Pinpoint the cell where the given text exists, returning its [x, y] midpoint coordinate. 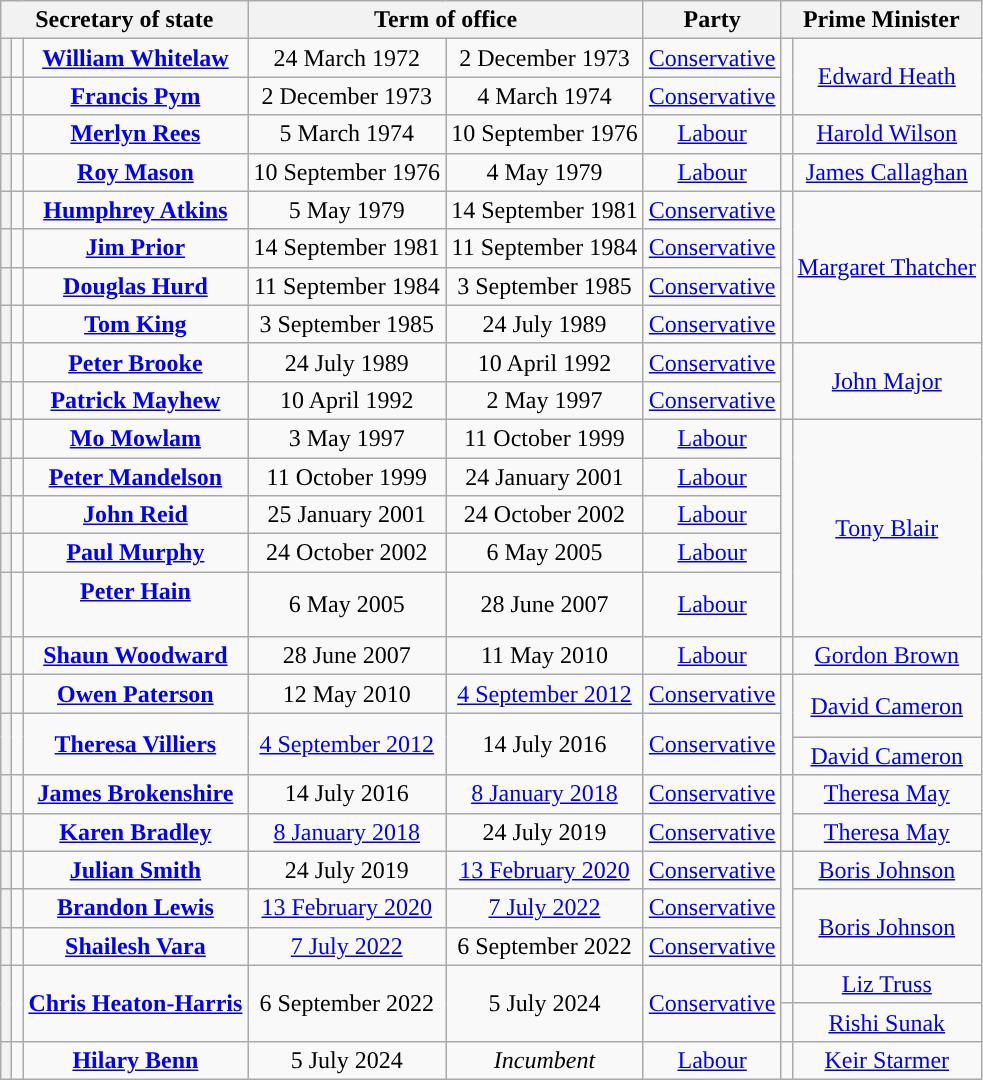
3 May 1997 [347, 438]
Peter Brooke [136, 362]
Keir Starmer [886, 1060]
Jim Prior [136, 248]
William Whitelaw [136, 58]
John Reid [136, 515]
Roy Mason [136, 172]
Prime Minister [881, 20]
John Major [886, 381]
Humphrey Atkins [136, 210]
Brandon Lewis [136, 908]
Tom King [136, 324]
12 May 2010 [347, 694]
Edward Heath [886, 77]
Julian Smith [136, 870]
Gordon Brown [886, 656]
Theresa Villiers [136, 744]
Paul Murphy [136, 553]
Shailesh Vara [136, 946]
Secretary of state [124, 20]
25 January 2001 [347, 515]
Term of office [446, 20]
Douglas Hurd [136, 286]
Hilary Benn [136, 1060]
Patrick Mayhew [136, 400]
Liz Truss [886, 984]
Merlyn Rees [136, 134]
Mo Mowlam [136, 438]
Margaret Thatcher [886, 267]
24 March 1972 [347, 58]
Peter Mandelson [136, 477]
Party [712, 20]
5 May 1979 [347, 210]
Rishi Sunak [886, 1022]
Shaun Woodward [136, 656]
Tony Blair [886, 528]
2 May 1997 [545, 400]
Owen Paterson [136, 694]
Chris Heaton-Harris [136, 1003]
James Brokenshire [136, 794]
Karen Bradley [136, 832]
24 January 2001 [545, 477]
11 May 2010 [545, 656]
Francis Pym [136, 96]
Incumbent [545, 1060]
Harold Wilson [886, 134]
Peter Hain [136, 604]
5 March 1974 [347, 134]
James Callaghan [886, 172]
4 March 1974 [545, 96]
4 May 1979 [545, 172]
